Detect which cell encompasses the target text, then output its [x, y] center coordinate. 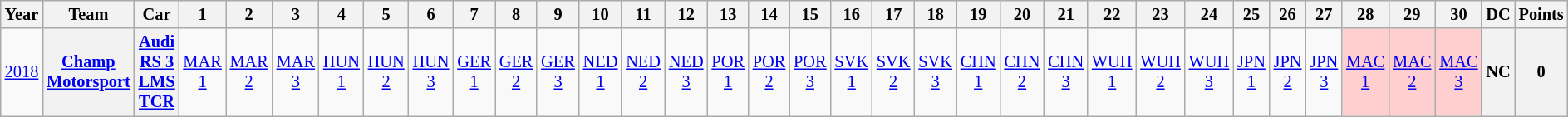
8 [516, 14]
MAC2 [1412, 72]
18 [935, 14]
MAC3 [1458, 72]
WUH2 [1160, 72]
SVK3 [935, 72]
2 [249, 14]
CHN1 [979, 72]
24 [1209, 14]
Team [88, 14]
26 [1288, 14]
19 [979, 14]
NED3 [686, 72]
4 [342, 14]
MAR1 [203, 72]
HUN2 [386, 72]
CHN3 [1065, 72]
Champ Motorsport [88, 72]
9 [558, 14]
MAR2 [249, 72]
MAC1 [1365, 72]
Audi RS 3 LMS TCR [157, 72]
NED2 [643, 72]
16 [851, 14]
GER1 [474, 72]
JPN1 [1251, 72]
MAR3 [296, 72]
GER2 [516, 72]
NC [1497, 72]
JPN2 [1288, 72]
JPN3 [1324, 72]
23 [1160, 14]
17 [893, 14]
15 [809, 14]
POR1 [728, 72]
10 [601, 14]
HUN3 [431, 72]
3 [296, 14]
NED1 [601, 72]
29 [1412, 14]
0 [1541, 72]
20 [1022, 14]
21 [1065, 14]
POR3 [809, 72]
7 [474, 14]
11 [643, 14]
1 [203, 14]
Points [1541, 14]
14 [769, 14]
25 [1251, 14]
22 [1112, 14]
Year [22, 14]
SVK1 [851, 72]
28 [1365, 14]
6 [431, 14]
CHN2 [1022, 72]
27 [1324, 14]
Car [157, 14]
WUH3 [1209, 72]
12 [686, 14]
POR2 [769, 72]
2018 [22, 72]
13 [728, 14]
SVK2 [893, 72]
30 [1458, 14]
DC [1497, 14]
GER3 [558, 72]
5 [386, 14]
HUN1 [342, 72]
WUH1 [1112, 72]
